Pinpoint the cell where the given text exists, returning its [x, y] midpoint coordinate. 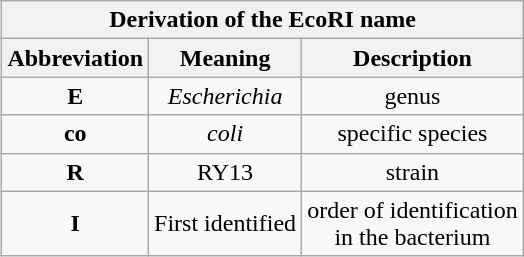
Abbreviation [76, 58]
First identified [226, 224]
E [76, 96]
Description [413, 58]
genus [413, 96]
Derivation of the EcoRI name [262, 20]
coli [226, 134]
R [76, 172]
Meaning [226, 58]
RY13 [226, 172]
order of identificationin the bacterium [413, 224]
co [76, 134]
specific species [413, 134]
I [76, 224]
strain [413, 172]
Escherichia [226, 96]
